Scan for the cell matching the given text and deliver its (X, Y) coordinate at center. 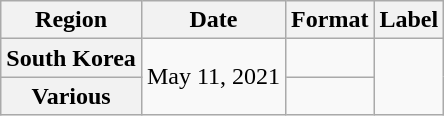
May 11, 2021 (213, 77)
Date (213, 20)
Format (330, 20)
South Korea (72, 58)
Label (409, 20)
Various (72, 96)
Region (72, 20)
